From the cell containing the given text, extract its center point as [x, y] coordinate. 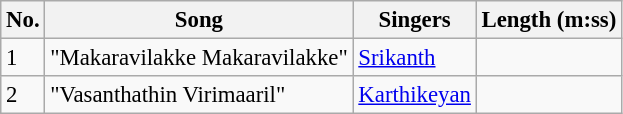
Srikanth [414, 58]
Karthikeyan [414, 95]
Singers [414, 20]
Song [199, 20]
2 [23, 95]
Length (m:ss) [548, 20]
"Makaravilakke Makaravilakke" [199, 58]
"Vasanthathin Virimaaril" [199, 95]
No. [23, 20]
1 [23, 58]
